Identify which cell holds the provided text, then report its (X, Y) central coordinate. 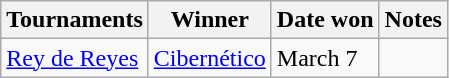
Winner (210, 20)
Tournaments (75, 20)
Cibernético (210, 58)
Notes (413, 20)
Date won (325, 20)
March 7 (325, 58)
Rey de Reyes (75, 58)
